Extract the [x, y] coordinate from the center of the cell holding the provided text.  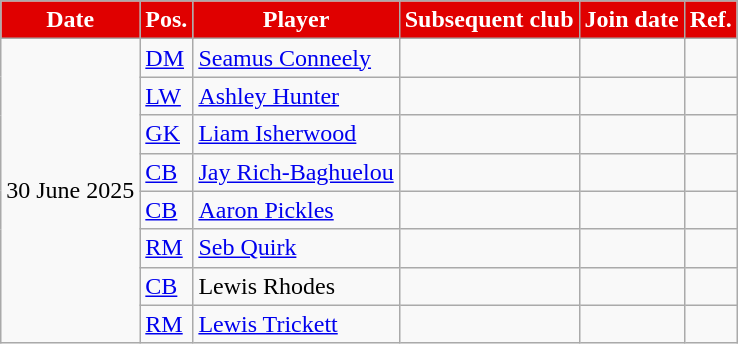
Pos. [166, 20]
Date [70, 20]
Subsequent club [489, 20]
Seamus Conneely [296, 58]
Ashley Hunter [296, 96]
Lewis Trickett [296, 324]
Player [296, 20]
Lewis Rhodes [296, 286]
Join date [632, 20]
Aaron Pickles [296, 210]
LW [166, 96]
Seb Quirk [296, 248]
DM [166, 58]
Ref. [710, 20]
Liam Isherwood [296, 134]
Jay Rich-Baghuelou [296, 172]
GK [166, 134]
30 June 2025 [70, 191]
